Provide the [x, y] coordinate of the cell's center where the given text is located.  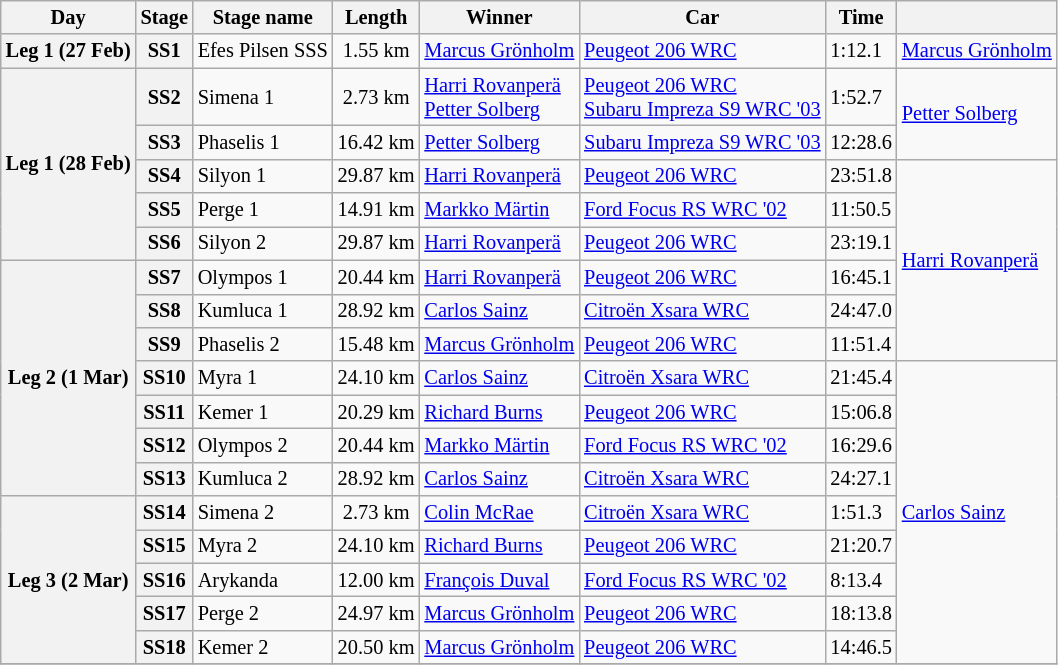
SS14 [164, 513]
24:47.0 [860, 311]
Simena 2 [263, 513]
Perge 1 [263, 210]
11:50.5 [860, 210]
SS7 [164, 277]
18:13.8 [860, 613]
SS17 [164, 613]
Length [376, 17]
SS13 [164, 479]
SS6 [164, 243]
SS15 [164, 546]
1:51.3 [860, 513]
SS3 [164, 142]
Perge 2 [263, 613]
20.29 km [376, 412]
SS12 [164, 445]
1:12.1 [860, 51]
12:28.6 [860, 142]
15:06.8 [860, 412]
Leg 2 (1 Mar) [68, 378]
SS11 [164, 412]
16:45.1 [860, 277]
SS2 [164, 97]
Silyon 2 [263, 243]
Arykanda [263, 580]
Stage [164, 17]
Simena 1 [263, 97]
Subaru Impreza S9 WRC '03 [702, 142]
Silyon 1 [263, 176]
François Duval [499, 580]
1.55 km [376, 51]
8:13.4 [860, 580]
15.48 km [376, 344]
Leg 1 (27 Feb) [68, 51]
23:51.8 [860, 176]
24.97 km [376, 613]
SS9 [164, 344]
Phaselis 1 [263, 142]
11:51.4 [860, 344]
Harri Rovanperä Petter Solberg [499, 97]
12.00 km [376, 580]
Kemer 2 [263, 647]
SS4 [164, 176]
SS16 [164, 580]
Car [702, 17]
Day [68, 17]
SS18 [164, 647]
Leg 1 (28 Feb) [68, 164]
Winner [499, 17]
Kumluca 1 [263, 311]
Colin McRae [499, 513]
SS8 [164, 311]
Efes Pilsen SSS [263, 51]
Stage name [263, 17]
Olympos 1 [263, 277]
Leg 3 (2 Mar) [68, 580]
14:46.5 [860, 647]
14.91 km [376, 210]
Olympos 2 [263, 445]
SS1 [164, 51]
16.42 km [376, 142]
Myra 1 [263, 378]
16:29.6 [860, 445]
23:19.1 [860, 243]
21:45.4 [860, 378]
Peugeot 206 WRCSubaru Impreza S9 WRC '03 [702, 97]
Kemer 1 [263, 412]
SS5 [164, 210]
Phaselis 2 [263, 344]
24:27.1 [860, 479]
Myra 2 [263, 546]
20.50 km [376, 647]
1:52.7 [860, 97]
SS10 [164, 378]
Kumluca 2 [263, 479]
21:20.7 [860, 546]
Time [860, 17]
